Find where the given text appears and provide that cell's center as [x, y] coordinate. 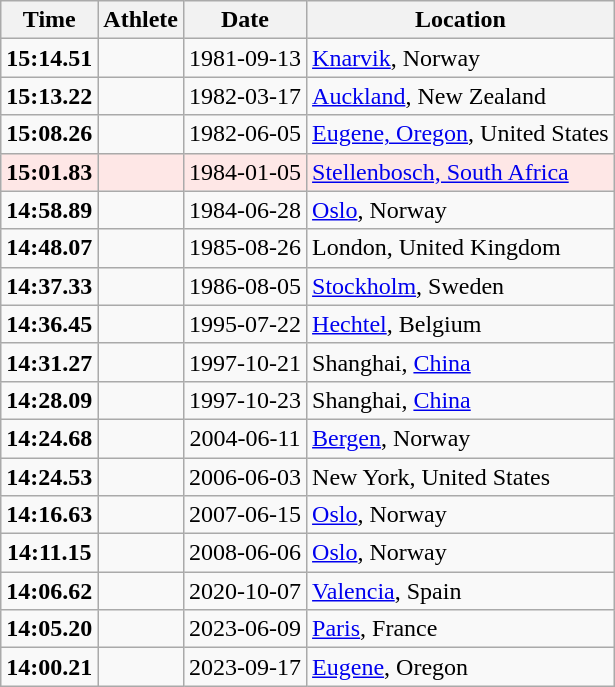
Location [461, 20]
14:24.68 [50, 438]
Stellenbosch, South Africa [461, 172]
2004-06-11 [246, 438]
2023-09-17 [246, 667]
14:28.09 [50, 400]
Athlete [141, 20]
Auckland, New Zealand [461, 96]
14:24.53 [50, 477]
1982-03-17 [246, 96]
14:16.63 [50, 515]
14:48.07 [50, 248]
14:06.62 [50, 591]
Time [50, 20]
Hechtel, Belgium [461, 324]
15:08.26 [50, 134]
2006-06-03 [246, 477]
1997-10-23 [246, 400]
1981-09-13 [246, 58]
2020-10-07 [246, 591]
14:36.45 [50, 324]
1984-06-28 [246, 210]
14:11.15 [50, 553]
14:37.33 [50, 286]
Eugene, Oregon [461, 667]
Date [246, 20]
15:01.83 [50, 172]
Stockholm, Sweden [461, 286]
2008-06-06 [246, 553]
Paris, France [461, 629]
Valencia, Spain [461, 591]
1985-08-26 [246, 248]
1997-10-21 [246, 362]
15:13.22 [50, 96]
14:31.27 [50, 362]
Bergen, Norway [461, 438]
Eugene, Oregon, United States [461, 134]
15:14.51 [50, 58]
Knarvik, Norway [461, 58]
2007-06-15 [246, 515]
2023-06-09 [246, 629]
New York, United States [461, 477]
1984-01-05 [246, 172]
14:05.20 [50, 629]
14:58.89 [50, 210]
1995-07-22 [246, 324]
1982-06-05 [246, 134]
14:00.21 [50, 667]
1986-08-05 [246, 286]
London, United Kingdom [461, 248]
